Return (x, y) of the center of cell containing provided text 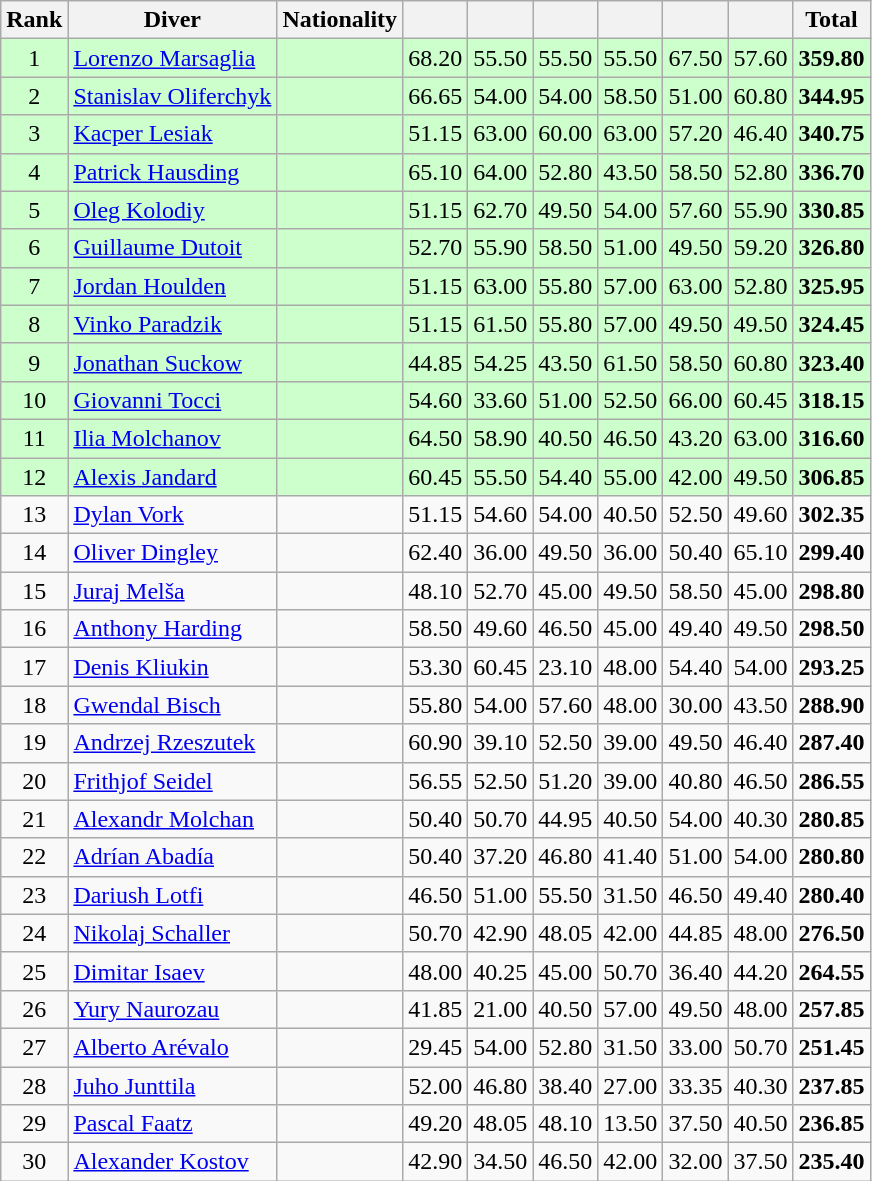
55.00 (630, 477)
280.40 (832, 895)
30 (34, 1162)
17 (34, 667)
67.50 (696, 58)
43.20 (696, 438)
8 (34, 324)
280.80 (832, 857)
Guillaume Dutoit (172, 248)
Jonathan Suckow (172, 362)
276.50 (832, 933)
Giovanni Tocci (172, 400)
27 (34, 1047)
Andrzej Rzeszutek (172, 743)
Denis Kliukin (172, 667)
3 (34, 134)
Gwendal Bisch (172, 705)
16 (34, 629)
51.20 (566, 781)
40.25 (500, 971)
Juraj Melša (172, 591)
330.85 (832, 210)
44.95 (566, 819)
22 (34, 857)
280.85 (832, 819)
38.40 (566, 1085)
251.45 (832, 1047)
Jordan Houlden (172, 286)
Pascal Faatz (172, 1124)
298.80 (832, 591)
Alexis Jandard (172, 477)
Stanislav Oliferchyk (172, 96)
Vinko Paradzik (172, 324)
28 (34, 1085)
316.60 (832, 438)
25 (34, 971)
18 (34, 705)
Lorenzo Marsaglia (172, 58)
Frithjof Seidel (172, 781)
36.40 (696, 971)
13 (34, 515)
326.80 (832, 248)
21.00 (500, 1009)
23 (34, 895)
1 (34, 58)
54.25 (500, 362)
237.85 (832, 1085)
264.55 (832, 971)
41.85 (436, 1009)
325.95 (832, 286)
29.45 (436, 1047)
59.20 (760, 248)
2 (34, 96)
32.00 (696, 1162)
64.50 (436, 438)
Ilia Molchanov (172, 438)
Juho Junttila (172, 1085)
Oliver Dingley (172, 553)
288.90 (832, 705)
235.40 (832, 1162)
24 (34, 933)
5 (34, 210)
66.00 (696, 400)
Alexander Kostov (172, 1162)
Alexandr Molchan (172, 819)
Alberto Arévalo (172, 1047)
359.80 (832, 58)
57.20 (696, 134)
62.70 (500, 210)
39.10 (500, 743)
19 (34, 743)
34.50 (500, 1162)
Nationality (340, 20)
12 (34, 477)
Diver (172, 20)
257.85 (832, 1009)
23.10 (566, 667)
236.85 (832, 1124)
340.75 (832, 134)
4 (34, 172)
49.20 (436, 1124)
306.85 (832, 477)
286.55 (832, 781)
6 (34, 248)
20 (34, 781)
10 (34, 400)
66.65 (436, 96)
33.35 (696, 1085)
27.00 (630, 1085)
318.15 (832, 400)
Rank (34, 20)
64.00 (500, 172)
62.40 (436, 553)
15 (34, 591)
29 (34, 1124)
7 (34, 286)
Anthony Harding (172, 629)
Total (832, 20)
21 (34, 819)
68.20 (436, 58)
302.35 (832, 515)
37.20 (500, 857)
11 (34, 438)
60.00 (566, 134)
287.40 (832, 743)
30.00 (696, 705)
53.30 (436, 667)
41.40 (630, 857)
33.00 (696, 1047)
Dimitar Isaev (172, 971)
324.45 (832, 324)
Nikolaj Schaller (172, 933)
Yury Naurozau (172, 1009)
344.95 (832, 96)
40.80 (696, 781)
323.40 (832, 362)
Dylan Vork (172, 515)
293.25 (832, 667)
13.50 (630, 1124)
Adrían Abadía (172, 857)
Dariush Lotfi (172, 895)
14 (34, 553)
298.50 (832, 629)
Kacper Lesiak (172, 134)
26 (34, 1009)
Oleg Kolodiy (172, 210)
Patrick Hausding (172, 172)
56.55 (436, 781)
33.60 (500, 400)
44.20 (760, 971)
52.00 (436, 1085)
60.90 (436, 743)
9 (34, 362)
336.70 (832, 172)
58.90 (500, 438)
299.40 (832, 553)
